Return (x, y) of the center of cell containing provided text 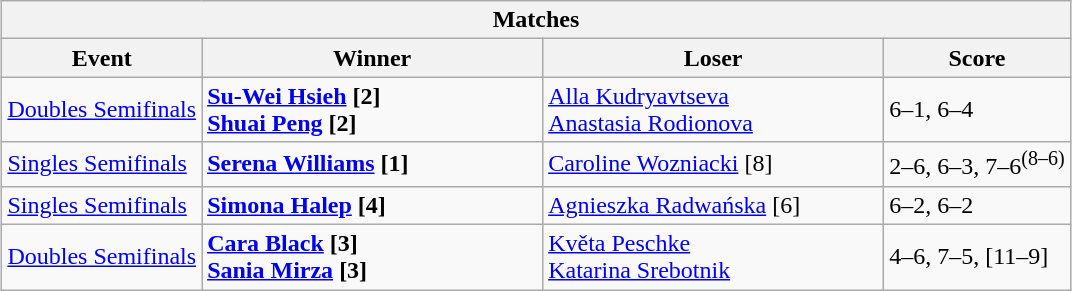
Matches (536, 20)
Winner (372, 58)
Květa Peschke Katarina Srebotnik (714, 258)
Simona Halep [4] (372, 205)
Su-Wei Hsieh [2] Shuai Peng [2] (372, 110)
Cara Black [3] Sania Mirza [3] (372, 258)
6–2, 6–2 (977, 205)
Agnieszka Radwańska [6] (714, 205)
Alla Kudryavtseva Anastasia Rodionova (714, 110)
Caroline Wozniacki [8] (714, 164)
4–6, 7–5, [11–9] (977, 258)
Loser (714, 58)
Event (102, 58)
6–1, 6–4 (977, 110)
Serena Williams [1] (372, 164)
2–6, 6–3, 7–6(8–6) (977, 164)
Score (977, 58)
